Return (x, y) of the center of cell containing provided text 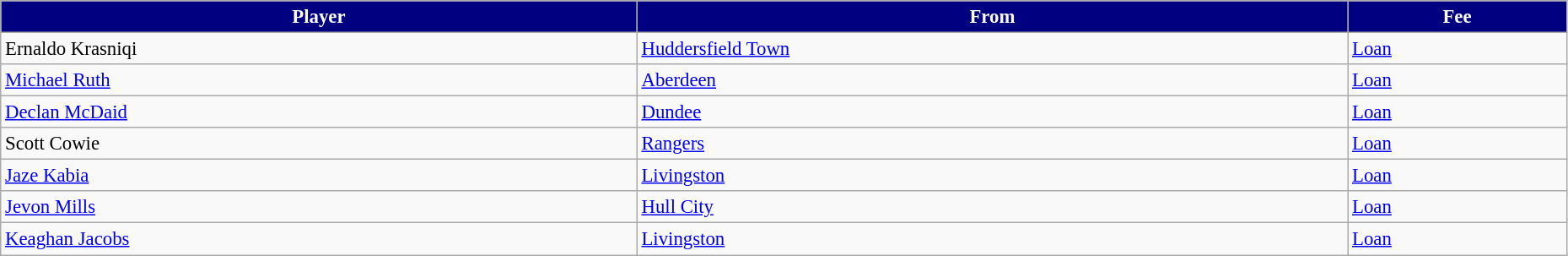
Rangers (992, 144)
Aberdeen (992, 80)
Fee (1458, 17)
Jaze Kabia (319, 176)
Ernaldo Krasniqi (319, 49)
Dundee (992, 112)
From (992, 17)
Huddersfield Town (992, 49)
Michael Ruth (319, 80)
Jevon Mills (319, 207)
Player (319, 17)
Keaghan Jacobs (319, 239)
Declan McDaid (319, 112)
Hull City (992, 207)
Scott Cowie (319, 144)
